Provide the (X, Y) coordinate of the cell's center where the given text is located.  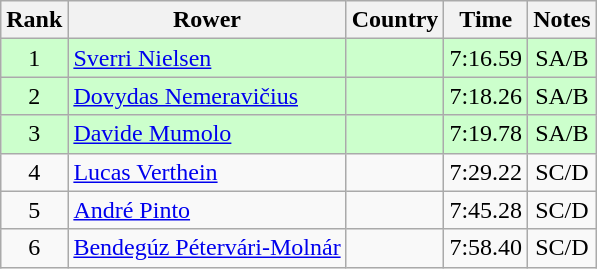
7:45.28 (486, 210)
5 (34, 210)
Lucas Verthein (207, 172)
6 (34, 248)
7:16.59 (486, 58)
1 (34, 58)
André Pinto (207, 210)
Bendegúz Pétervári-Molnár (207, 248)
Dovydas Nemeravičius (207, 96)
Davide Mumolo (207, 134)
7:29.22 (486, 172)
2 (34, 96)
Sverri Nielsen (207, 58)
Rank (34, 20)
4 (34, 172)
Notes (562, 20)
7:58.40 (486, 248)
7:18.26 (486, 96)
Country (395, 20)
3 (34, 134)
Rower (207, 20)
Time (486, 20)
7:19.78 (486, 134)
